Return (x, y) of the center of cell containing provided text 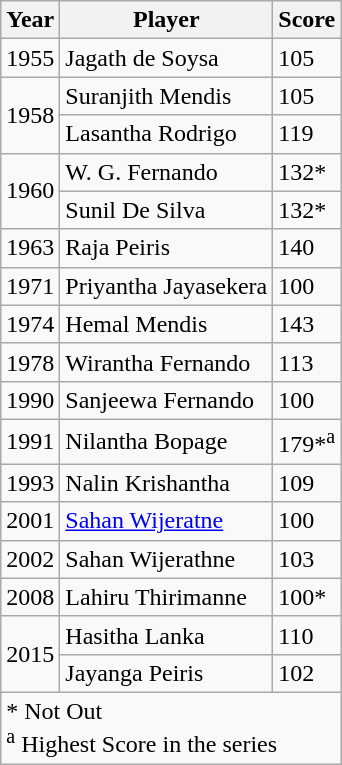
Sahan Wijeratne (166, 521)
Player (166, 20)
113 (307, 362)
Hemal Mendis (166, 324)
Hasitha Lanka (166, 635)
2015 (30, 654)
Lahiru Thirimanne (166, 597)
140 (307, 248)
143 (307, 324)
1974 (30, 324)
Wirantha Fernando (166, 362)
103 (307, 559)
W. G. Fernando (166, 172)
Sahan Wijerathne (166, 559)
2001 (30, 521)
Year (30, 20)
1958 (30, 115)
Sunil De Silva (166, 210)
1993 (30, 483)
Score (307, 20)
Lasantha Rodrigo (166, 134)
1990 (30, 400)
Nilantha Bopage (166, 442)
Raja Peiris (166, 248)
1963 (30, 248)
100* (307, 597)
1960 (30, 191)
Nalin Krishantha (166, 483)
1955 (30, 58)
2002 (30, 559)
109 (307, 483)
Sanjeewa Fernando (166, 400)
2008 (30, 597)
1971 (30, 286)
119 (307, 134)
* Not Out a Highest Score in the series (171, 728)
102 (307, 673)
Priyantha Jayasekera (166, 286)
110 (307, 635)
179*a (307, 442)
Suranjith Mendis (166, 96)
1978 (30, 362)
Jagath de Soysa (166, 58)
Jayanga Peiris (166, 673)
1991 (30, 442)
